Determine the [x, y] coordinate at the center of the cell enclosing the given text.  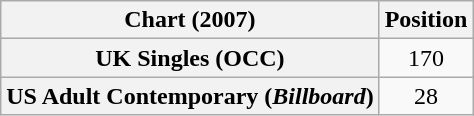
Position [426, 20]
170 [426, 58]
Chart (2007) [190, 20]
US Adult Contemporary (Billboard) [190, 96]
UK Singles (OCC) [190, 58]
28 [426, 96]
